Output the (X, Y) coordinate of the center of the cell containing the given text.  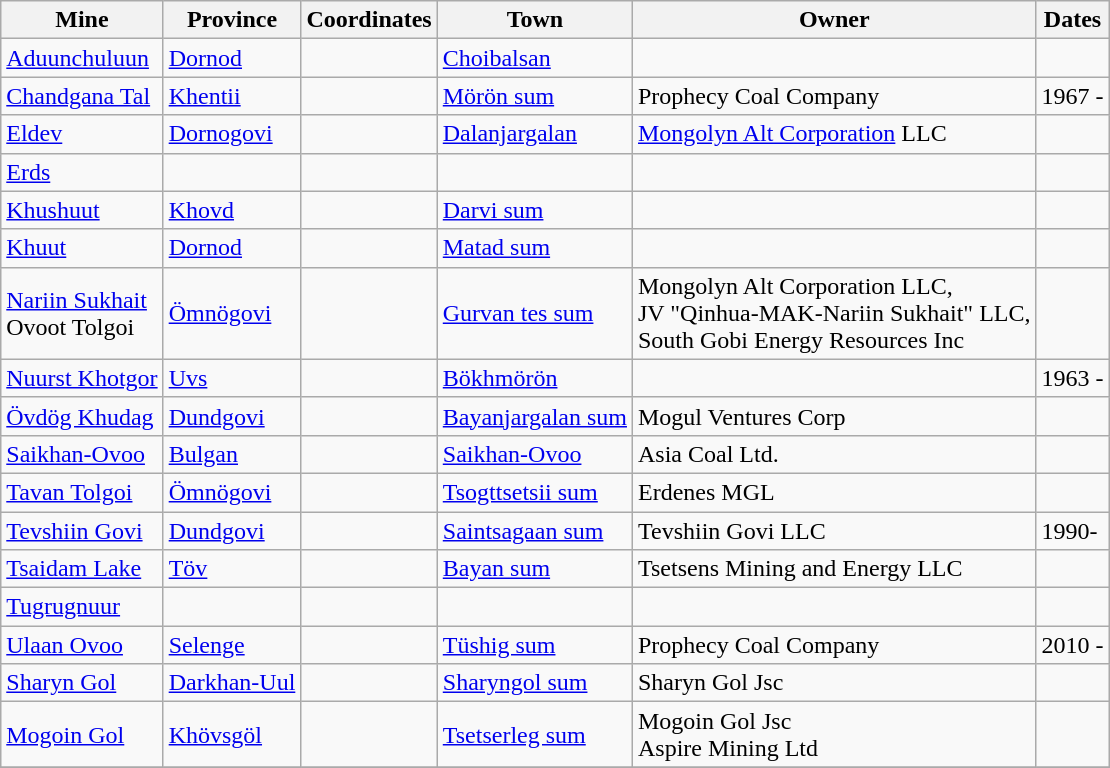
Darvi sum (534, 210)
Tüshig sum (534, 645)
Darkhan-Uul (232, 683)
Sharyngol sum (534, 683)
Mogoin Gol Jsc Aspire Mining Ltd (834, 734)
Khuut (82, 248)
Sharyn Gol (82, 683)
Mogoin Gol (82, 734)
Erds (82, 172)
Khovd (232, 210)
Dalanjargalan (534, 134)
1967 - (1072, 96)
Province (232, 20)
Bulgan (232, 454)
Töv (232, 569)
Uvs (232, 378)
Mörön sum (534, 96)
Town (534, 20)
2010 - (1072, 645)
Saintsagaan sum (534, 531)
Khentii (232, 96)
Mine (82, 20)
Nariin SukhaitOvoot Tolgoi (82, 313)
Bökhmörön (534, 378)
Tevshiin Govi (82, 531)
Tsetserleg sum (534, 734)
Gurvan tes sum (534, 313)
Choibalsan (534, 58)
Dornogovi (232, 134)
Eldev (82, 134)
Mongolyn Alt Corporation LLC (834, 134)
Owner (834, 20)
Nuurst Khotgor (82, 378)
Mogul Ventures Corp (834, 416)
1963 - (1072, 378)
Bayanjargalan sum (534, 416)
Övdög Khudag (82, 416)
Asia Coal Ltd. (834, 454)
1990- (1072, 531)
Dates (1072, 20)
Matad sum (534, 248)
Khövsgöl (232, 734)
Coordinates (369, 20)
Ulaan Ovoo (82, 645)
Bayan sum (534, 569)
Selenge (232, 645)
Tsetsens Mining and Energy LLC (834, 569)
Aduunchuluun (82, 58)
Mongolyn Alt Corporation LLC,JV "Qinhua-MAK-Nariin Sukhait" LLC,South Gobi Energy Resources Inc (834, 313)
Khushuut (82, 210)
Tugrugnuur (82, 607)
Chandgana Tal (82, 96)
Tavan Tolgoi (82, 492)
Tsaidam Lake (82, 569)
Erdenes MGL (834, 492)
Sharyn Gol Jsc (834, 683)
Tsogttsetsii sum (534, 492)
Tevshiin Govi LLC (834, 531)
